For the text-containing cell, return its midpoint in [x, y] coordinate format. 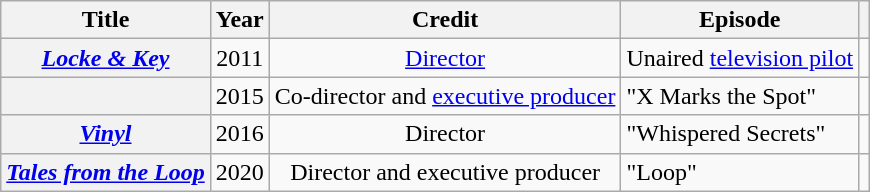
2015 [240, 96]
2020 [240, 172]
Vinyl [106, 134]
Unaired television pilot [740, 58]
Director and executive producer [445, 172]
2016 [240, 134]
"Loop" [740, 172]
Title [106, 20]
Co-director and executive producer [445, 96]
2011 [240, 58]
"X Marks the Spot" [740, 96]
Year [240, 20]
Tales from the Loop [106, 172]
Credit [445, 20]
"Whispered Secrets" [740, 134]
Episode [740, 20]
Locke & Key [106, 58]
